Extract the (x, y) coordinate from the center of the cell holding the provided text.  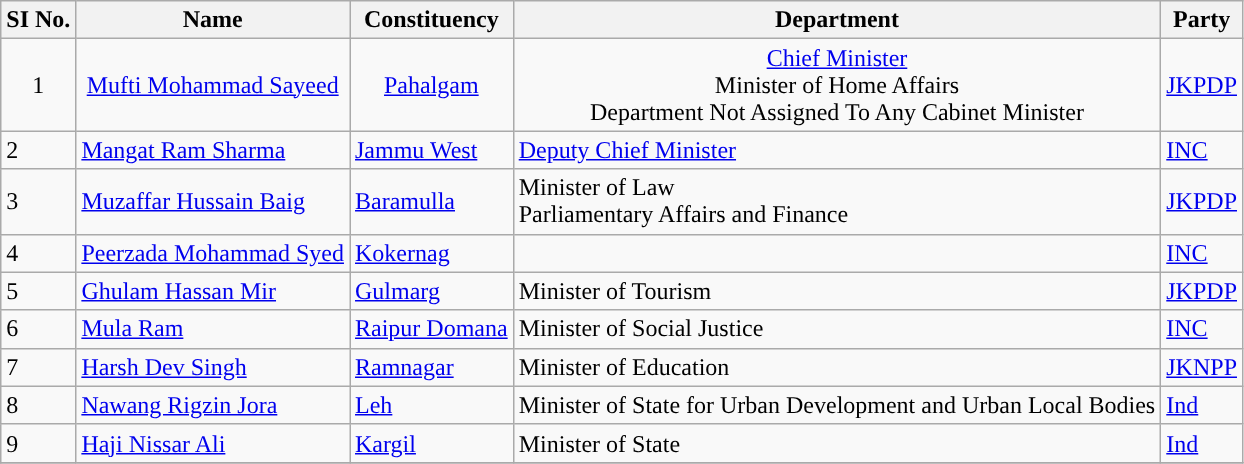
Minister of Tourism (837, 291)
Pahalgam (432, 85)
6 (38, 329)
Haji Nissar Ali (213, 443)
Gulmarg (432, 291)
Raipur Domana (432, 329)
9 (38, 443)
Minister of Social Justice (837, 329)
Mangat Ram Sharma (213, 150)
Ramnagar (432, 367)
8 (38, 405)
Muzaffar Hussain Baig (213, 202)
1 (38, 85)
Constituency (432, 20)
Deputy Chief Minister (837, 150)
2 (38, 150)
Baramulla (432, 202)
Minister of LawParliamentary Affairs and Finance (837, 202)
Ghulam Hassan Mir (213, 291)
Kokernag (432, 253)
Harsh Dev Singh (213, 367)
Minister of State for Urban Development and Urban Local Bodies (837, 405)
Nawang Rigzin Jora (213, 405)
Jammu West (432, 150)
Minister of Education (837, 367)
Party (1202, 20)
Minister of State (837, 443)
Mufti Mohammad Sayeed (213, 85)
7 (38, 367)
Leh (432, 405)
JKNPP (1202, 367)
Name (213, 20)
SI No. (38, 20)
3 (38, 202)
Chief MinisterMinister of Home AffairsDepartment Not Assigned To Any Cabinet Minister (837, 85)
4 (38, 253)
5 (38, 291)
Department (837, 20)
Kargil (432, 443)
Peerzada Mohammad Syed (213, 253)
Mula Ram (213, 329)
